Locate the cell with the specified text and output its (x, y) center coordinate. 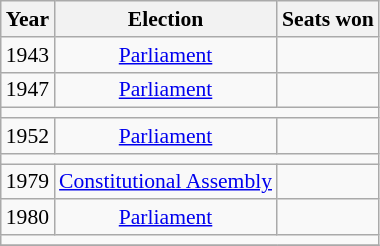
1943 (28, 55)
1980 (28, 218)
Election (166, 19)
Constitutional Assembly (166, 182)
1947 (28, 90)
Seats won (328, 19)
1952 (28, 136)
Year (28, 19)
1979 (28, 182)
